Pinpoint the cell where the given text exists, returning its [x, y] midpoint coordinate. 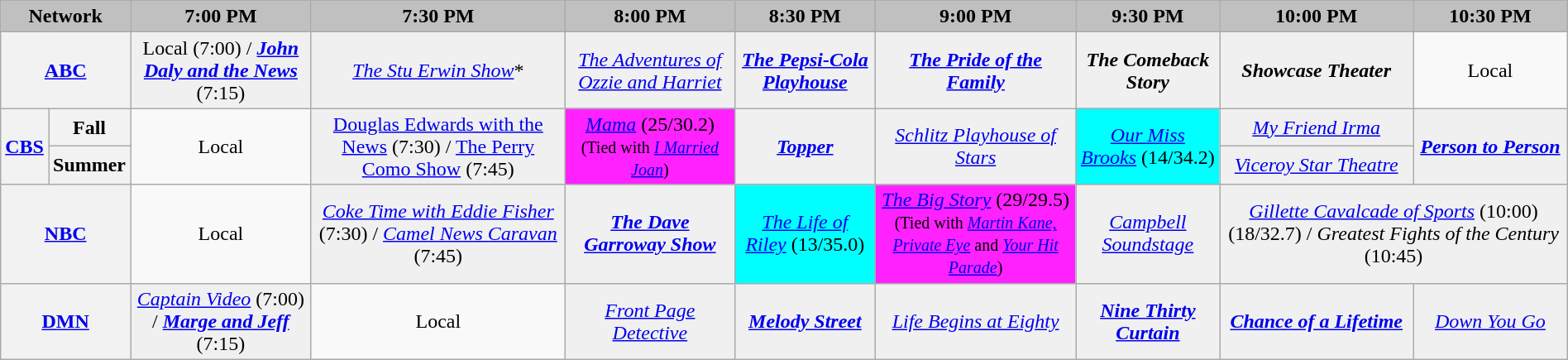
The Big Story (29/29.5)(Tied with Martin Kane, Private Eye and Your Hit Parade) [976, 233]
Life Begins at Eighty [976, 321]
NBC [66, 233]
The Life of Riley (13/35.0) [805, 233]
Summer [89, 166]
Topper [805, 146]
Coke Time with Eddie Fisher (7:30) / Camel News Caravan (7:45) [438, 233]
8:00 PM [650, 17]
Local (7:00) / John Daly and the News (7:15) [222, 70]
Campbell Soundstage [1148, 233]
Douglas Edwards with the News (7:30) / The Perry Como Show (7:45) [438, 146]
Mama (25/30.2)(Tied with I Married Joan) [650, 146]
Schlitz Playhouse of Stars [976, 146]
9:30 PM [1148, 17]
Fall [89, 127]
7:30 PM [438, 17]
8:30 PM [805, 17]
The Pepsi-Cola Playhouse [805, 70]
CBS [25, 146]
The Adventures of Ozzie and Harriet [650, 70]
Captain Video (7:00) / Marge and Jeff (7:15) [222, 321]
10:00 PM [1317, 17]
Down You Go [1490, 321]
Showcase Theater [1317, 70]
Viceroy Star Theatre [1317, 166]
Network [66, 17]
The Pride of the Family [976, 70]
Melody Street [805, 321]
Our Miss Brooks (14/34.2) [1148, 146]
Gillette Cavalcade of Sports (10:00) (18/32.7) / Greatest Fights of the Century (10:45) [1394, 233]
My Friend Irma [1317, 127]
DMN [66, 321]
7:00 PM [222, 17]
Person to Person [1490, 146]
Nine Thirty Curtain [1148, 321]
9:00 PM [976, 17]
Front Page Detective [650, 321]
Chance of a Lifetime [1317, 321]
The Comeback Story [1148, 70]
The Dave Garroway Show [650, 233]
10:30 PM [1490, 17]
The Stu Erwin Show* [438, 70]
ABC [66, 70]
